Return [x, y] of the center of cell containing provided text 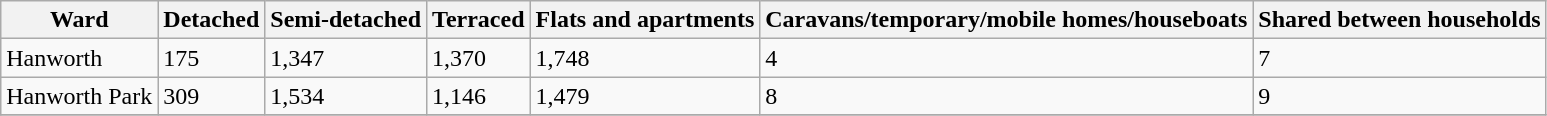
Flats and apartments [645, 20]
7 [1400, 58]
9 [1400, 96]
Caravans/temporary/mobile homes/houseboats [1006, 20]
Semi-detached [346, 20]
1,748 [645, 58]
4 [1006, 58]
8 [1006, 96]
Shared between households [1400, 20]
Ward [80, 20]
175 [212, 58]
Hanworth [80, 58]
1,146 [478, 96]
1,479 [645, 96]
1,370 [478, 58]
Terraced [478, 20]
Hanworth Park [80, 96]
Detached [212, 20]
1,534 [346, 96]
1,347 [346, 58]
309 [212, 96]
